Output the (x, y) coordinate of the center of the cell containing the given text.  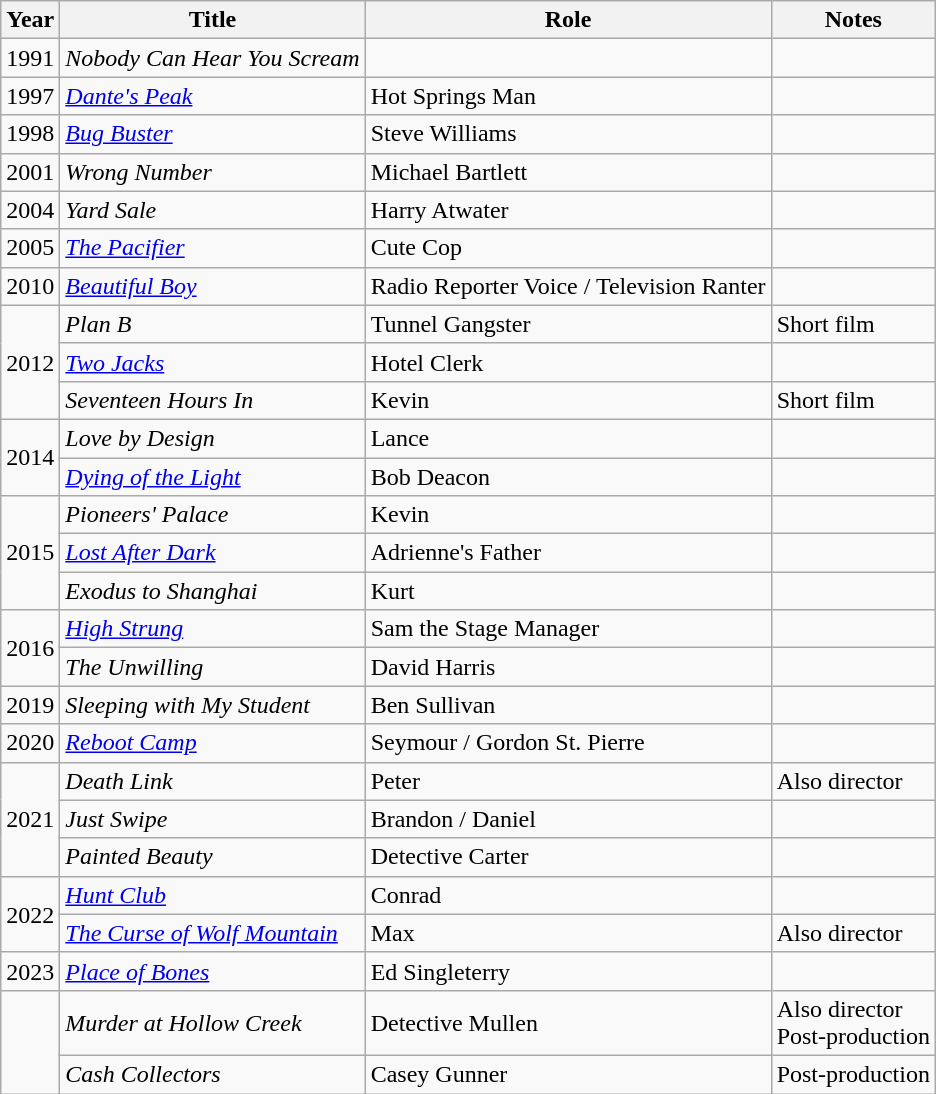
1991 (30, 58)
Seventeen Hours In (212, 400)
Nobody Can Hear You Scream (212, 58)
The Curse of Wolf Mountain (212, 933)
Pioneers' Palace (212, 515)
David Harris (568, 667)
Ed Singleterry (568, 971)
Dante's Peak (212, 96)
2016 (30, 648)
Max (568, 933)
2004 (30, 210)
Sleeping with My Student (212, 705)
Sam the Stage Manager (568, 629)
Seymour / Gordon St. Pierre (568, 743)
Also directorPost-production (853, 1022)
2019 (30, 705)
Role (568, 20)
Reboot Camp (212, 743)
Lost After Dark (212, 553)
Title (212, 20)
Plan B (212, 324)
Two Jacks (212, 362)
2022 (30, 914)
Exodus to Shanghai (212, 591)
Steve Williams (568, 134)
Just Swipe (212, 819)
2012 (30, 362)
High Strung (212, 629)
Beautiful Boy (212, 286)
2010 (30, 286)
Harry Atwater (568, 210)
2015 (30, 553)
Post-production (853, 1074)
Hot Springs Man (568, 96)
1997 (30, 96)
Cash Collectors (212, 1074)
Detective Carter (568, 857)
Detective Mullen (568, 1022)
The Pacifier (212, 248)
2023 (30, 971)
Kurt (568, 591)
2021 (30, 819)
Place of Bones (212, 971)
Tunnel Gangster (568, 324)
Brandon / Daniel (568, 819)
Wrong Number (212, 172)
Bug Buster (212, 134)
2014 (30, 457)
Hotel Clerk (568, 362)
Cute Cop (568, 248)
Hunt Club (212, 895)
Adrienne's Father (568, 553)
Casey Gunner (568, 1074)
Conrad (568, 895)
2001 (30, 172)
Notes (853, 20)
Radio Reporter Voice / Television Ranter (568, 286)
Love by Design (212, 438)
Bob Deacon (568, 477)
Murder at Hollow Creek (212, 1022)
Peter (568, 781)
Ben Sullivan (568, 705)
Yard Sale (212, 210)
Lance (568, 438)
Dying of the Light (212, 477)
Michael Bartlett (568, 172)
2020 (30, 743)
Painted Beauty (212, 857)
Death Link (212, 781)
Year (30, 20)
The Unwilling (212, 667)
1998 (30, 134)
2005 (30, 248)
